Search for the cell housing the specified text and yield its [x, y] center coordinate. 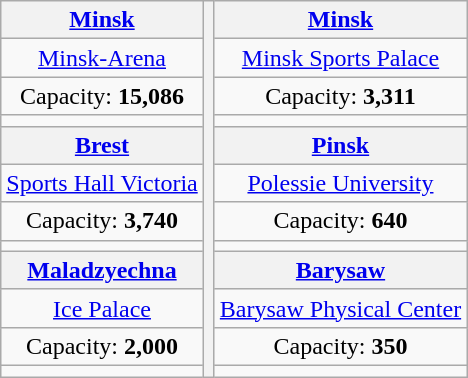
Capacity: 2,000 [102, 346]
Ice Palace [102, 308]
Minsk Sports Palace [340, 58]
Barysaw [340, 270]
Maladzyechna [102, 270]
Sports Hall Victoria [102, 183]
Capacity: 350 [340, 346]
Capacity: 640 [340, 221]
Barysaw Physical Center [340, 308]
Polessie University [340, 183]
Pinsk [340, 145]
Capacity: 3,740 [102, 221]
Brest [102, 145]
Capacity: 3,311 [340, 96]
Minsk-Arena [102, 58]
Capacity: 15,086 [102, 96]
